Identify which cell holds the provided text, then report its (x, y) central coordinate. 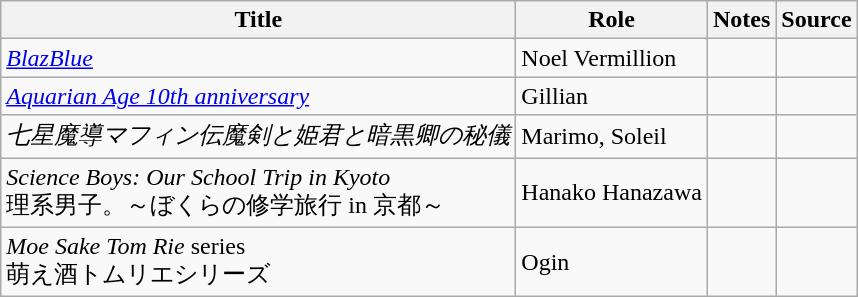
Source (816, 20)
Noel Vermillion (612, 58)
Gillian (612, 96)
BlazBlue (258, 58)
Marimo, Soleil (612, 136)
Aquarian Age 10th anniversary (258, 96)
Hanako Hanazawa (612, 193)
Title (258, 20)
Role (612, 20)
Science Boys: Our School Trip in Kyoto理系男子。～ぼくらの修学旅行 in 京都～ (258, 193)
Notes (741, 20)
Ogin (612, 262)
Moe Sake Tom Rie series萌え酒トムリエシリーズ (258, 262)
七星魔導マフィン伝魔剣と姫君と暗黒卿の秘儀 (258, 136)
